Return [X, Y] of the center of cell containing provided text 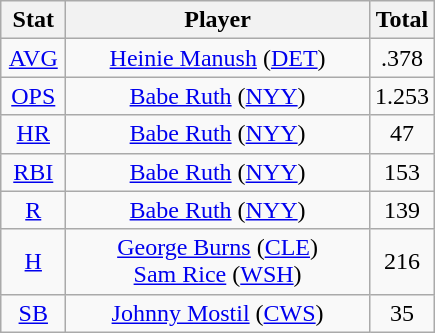
Heinie Manush (DET) [218, 58]
Total [402, 20]
RBI [34, 172]
139 [402, 210]
47 [402, 134]
OPS [34, 96]
35 [402, 313]
153 [402, 172]
.378 [402, 58]
George Burns (CLE)Sam Rice (WSH) [218, 262]
Stat [34, 20]
H [34, 262]
Johnny Mostil (CWS) [218, 313]
R [34, 210]
Player [218, 20]
1.253 [402, 96]
216 [402, 262]
SB [34, 313]
HR [34, 134]
AVG [34, 58]
